Pinpoint the cell where the given text exists, returning its [X, Y] midpoint coordinate. 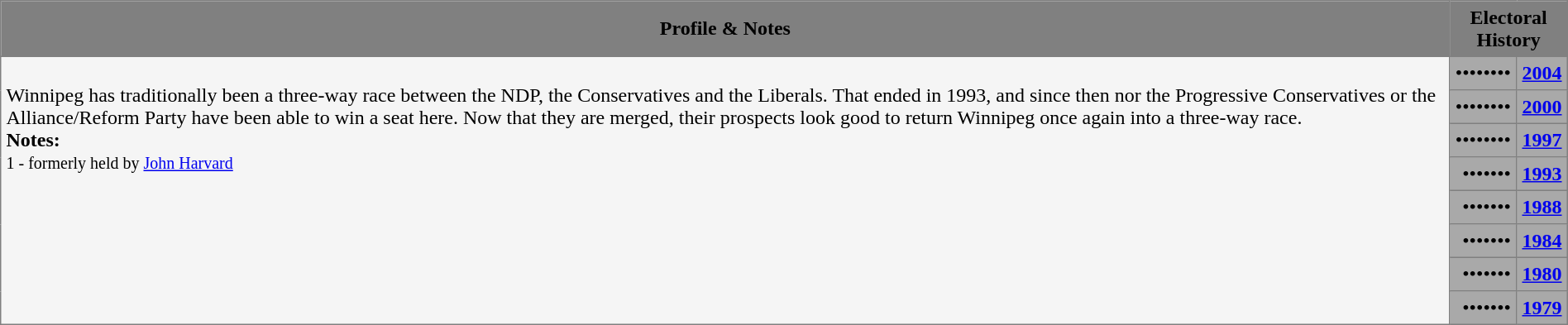
1979 [1542, 308]
1984 [1542, 241]
2004 [1542, 73]
Electoral History [1508, 29]
1993 [1542, 174]
1997 [1542, 140]
Profile & Notes [725, 29]
1988 [1542, 207]
2000 [1542, 107]
1980 [1542, 274]
